Find where the given text appears and provide that cell's center as (X, Y) coordinate. 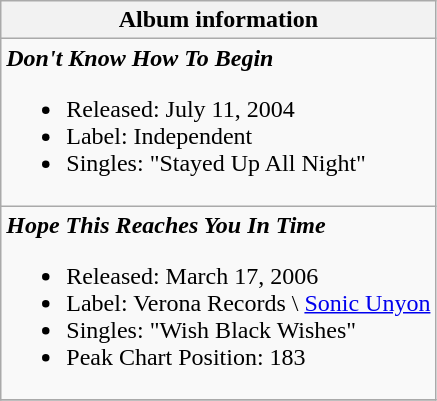
Don't Know How To BeginReleased: July 11, 2004Label: IndependentSingles: "Stayed Up All Night" (218, 122)
Hope This Reaches You In TimeReleased: March 17, 2006Label: Verona Records \ Sonic UnyonSingles: "Wish Black Wishes"Peak Chart Position: 183 (218, 303)
Album information (218, 20)
